Capture the cell that displays the provided text and extract its (X, Y) central coordinate. 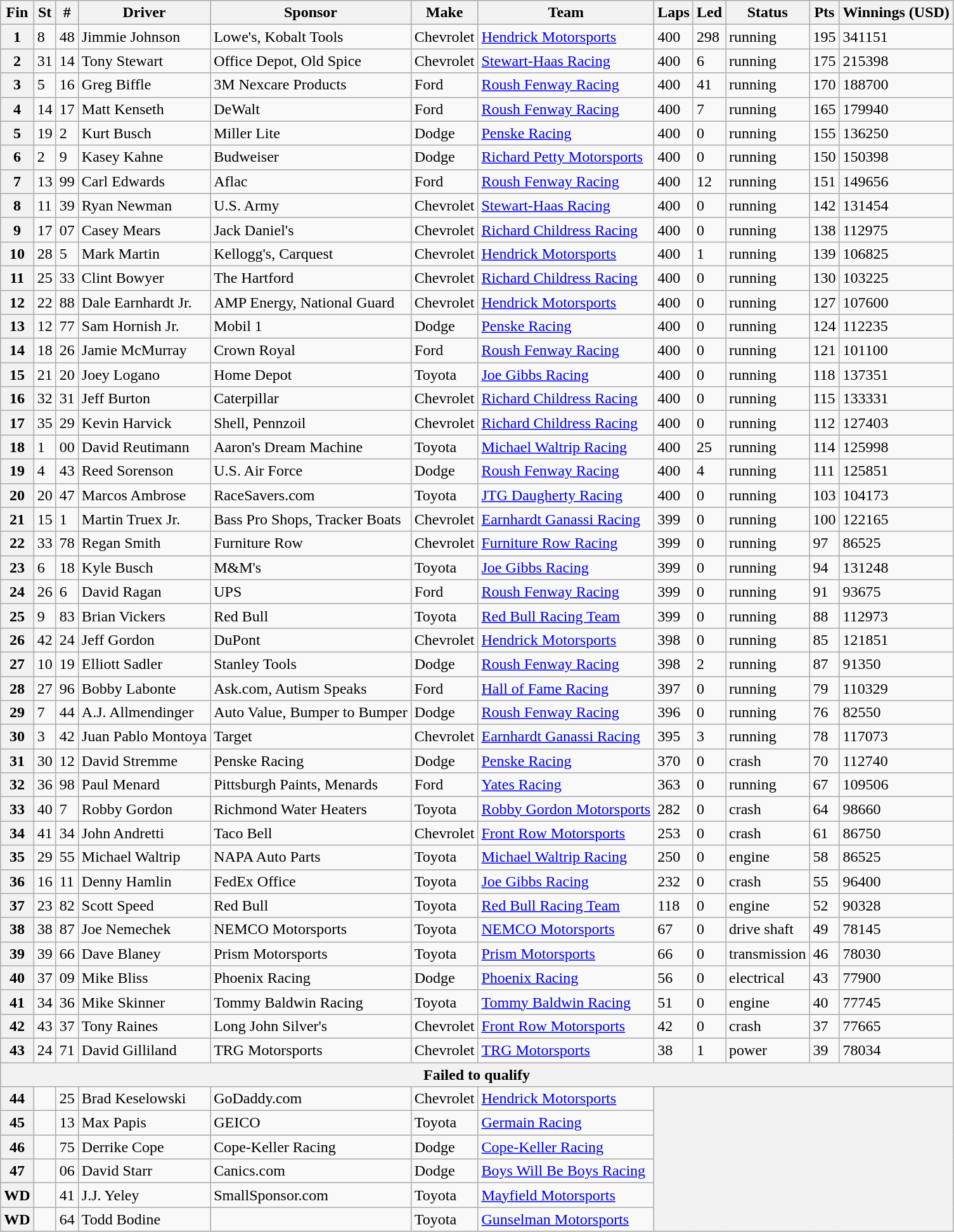
61 (824, 833)
Bobby Labonte (144, 688)
07 (67, 230)
188700 (896, 85)
Regan Smith (144, 543)
175 (824, 61)
103225 (896, 278)
Shell, Pennzoil (311, 423)
298 (709, 37)
Taco Bell (311, 833)
Budweiser (311, 157)
Furniture Row Racing (566, 543)
395 (674, 737)
Sam Hornish Jr. (144, 327)
115 (824, 399)
FedEx Office (311, 881)
Elliott Sadler (144, 664)
Yates Racing (566, 785)
Make (444, 13)
282 (674, 809)
99 (67, 181)
Ryan Newman (144, 205)
86750 (896, 833)
Lowe's, Kobalt Tools (311, 37)
91350 (896, 664)
Mobil 1 (311, 327)
121851 (896, 640)
Matt Kenseth (144, 109)
45 (17, 1123)
U.S. Air Force (311, 471)
Jack Daniel's (311, 230)
151 (824, 181)
136250 (896, 133)
Todd Bodine (144, 1219)
Marcos Ambrose (144, 495)
J.J. Yeley (144, 1195)
112740 (896, 761)
130 (824, 278)
75 (67, 1147)
David Gilliland (144, 1050)
# (67, 13)
106825 (896, 254)
96 (67, 688)
Hall of Fame Racing (566, 688)
Robby Gordon Motorsports (566, 809)
121 (824, 351)
149656 (896, 181)
Denny Hamlin (144, 881)
AMP Energy, National Guard (311, 302)
93675 (896, 592)
M&M's (311, 567)
77665 (896, 1026)
Ask.com, Autism Speaks (311, 688)
131454 (896, 205)
Kasey Kahne (144, 157)
00 (67, 447)
142 (824, 205)
Tony Stewart (144, 61)
124 (824, 327)
117073 (896, 737)
Team (566, 13)
Richmond Water Heaters (311, 809)
111 (824, 471)
78034 (896, 1050)
Dale Earnhardt Jr. (144, 302)
Richard Petty Motorsports (566, 157)
170 (824, 85)
Aaron's Dream Machine (311, 447)
Scott Speed (144, 905)
112235 (896, 327)
Jimmie Johnson (144, 37)
91 (824, 592)
Derrike Cope (144, 1147)
122165 (896, 519)
DeWalt (311, 109)
Pittsburgh Paints, Menards (311, 785)
Jamie McMurray (144, 351)
138 (824, 230)
82550 (896, 713)
transmission (768, 954)
DuPont (311, 640)
Canics.com (311, 1171)
96400 (896, 881)
David Stremme (144, 761)
165 (824, 109)
Mike Bliss (144, 978)
Miller Lite (311, 133)
Robby Gordon (144, 809)
71 (67, 1050)
Clint Bowyer (144, 278)
A.J. Allmendinger (144, 713)
Kurt Busch (144, 133)
Boys Will Be Boys Racing (566, 1171)
77900 (896, 978)
77745 (896, 1002)
Martin Truex Jr. (144, 519)
Bass Pro Shops, Tracker Boats (311, 519)
104173 (896, 495)
110329 (896, 688)
98 (67, 785)
109506 (896, 785)
77 (67, 327)
Jeff Gordon (144, 640)
Joe Nemechek (144, 930)
155 (824, 133)
electrical (768, 978)
131248 (896, 567)
56 (674, 978)
Long John Silver's (311, 1026)
06 (67, 1171)
David Starr (144, 1171)
Failed to qualify (477, 1075)
370 (674, 761)
Joey Logano (144, 375)
79 (824, 688)
Paul Menard (144, 785)
78145 (896, 930)
250 (674, 857)
Jeff Burton (144, 399)
Kevin Harvick (144, 423)
Carl Edwards (144, 181)
133331 (896, 399)
103 (824, 495)
82 (67, 905)
Gunselman Motorsports (566, 1219)
Target (311, 737)
Tony Raines (144, 1026)
Michael Waltrip (144, 857)
David Ragan (144, 592)
97 (824, 543)
UPS (311, 592)
139 (824, 254)
137351 (896, 375)
David Reutimann (144, 447)
363 (674, 785)
49 (824, 930)
RaceSavers.com (311, 495)
112973 (896, 616)
90328 (896, 905)
Auto Value, Bumper to Bumper (311, 713)
83 (67, 616)
101100 (896, 351)
power (768, 1050)
112 (824, 423)
drive shaft (768, 930)
The Hartford (311, 278)
51 (674, 1002)
232 (674, 881)
341151 (896, 37)
397 (674, 688)
Dave Blaney (144, 954)
52 (824, 905)
Greg Biffle (144, 85)
70 (824, 761)
Germain Racing (566, 1123)
98660 (896, 809)
215398 (896, 61)
195 (824, 37)
Crown Royal (311, 351)
Max Papis (144, 1123)
SmallSponsor.com (311, 1195)
Brad Keselowski (144, 1099)
114 (824, 447)
JTG Daugherty Racing (566, 495)
NAPA Auto Parts (311, 857)
78030 (896, 954)
Mark Martin (144, 254)
Sponsor (311, 13)
John Andretti (144, 833)
107600 (896, 302)
Mike Skinner (144, 1002)
Fin (17, 13)
Home Depot (311, 375)
U.S. Army (311, 205)
Reed Sorenson (144, 471)
Stanley Tools (311, 664)
Mayfield Motorsports (566, 1195)
Casey Mears (144, 230)
Caterpillar (311, 399)
Juan Pablo Montoya (144, 737)
112975 (896, 230)
Led (709, 13)
Furniture Row (311, 543)
150398 (896, 157)
GoDaddy.com (311, 1099)
127 (824, 302)
GEICO (311, 1123)
Laps (674, 13)
125998 (896, 447)
396 (674, 713)
Driver (144, 13)
125851 (896, 471)
Brian Vickers (144, 616)
3M Nexcare Products (311, 85)
Office Depot, Old Spice (311, 61)
94 (824, 567)
Aflac (311, 181)
St (44, 13)
85 (824, 640)
Status (768, 13)
150 (824, 157)
09 (67, 978)
Winnings (USD) (896, 13)
253 (674, 833)
Kyle Busch (144, 567)
76 (824, 713)
48 (67, 37)
58 (824, 857)
Kellogg's, Carquest (311, 254)
179940 (896, 109)
127403 (896, 423)
Pts (824, 13)
100 (824, 519)
